Detect which cell encompasses the target text, then output its (x, y) center coordinate. 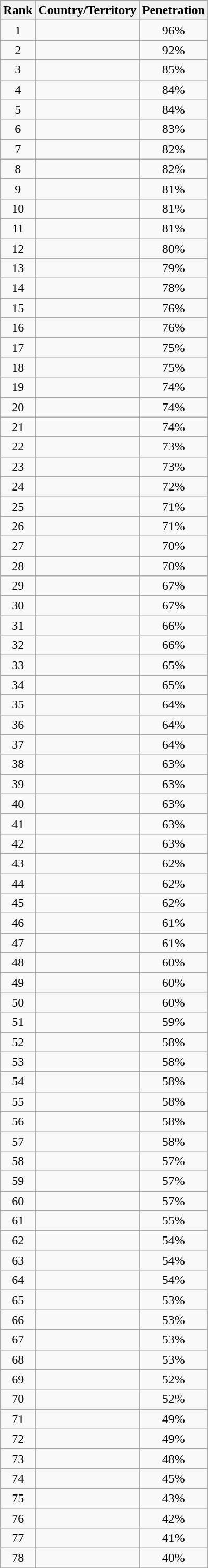
67 (18, 1340)
7 (18, 149)
Penetration (173, 10)
32 (18, 645)
44 (18, 884)
80% (173, 249)
13 (18, 268)
22 (18, 447)
69 (18, 1379)
42 (18, 843)
43% (173, 1498)
46 (18, 923)
11 (18, 228)
9 (18, 189)
2 (18, 50)
65 (18, 1300)
62 (18, 1241)
66 (18, 1320)
79% (173, 268)
25 (18, 506)
5 (18, 109)
48% (173, 1459)
77 (18, 1538)
56 (18, 1121)
76 (18, 1518)
17 (18, 348)
45% (173, 1478)
Rank (18, 10)
72 (18, 1439)
36 (18, 725)
35 (18, 705)
23 (18, 467)
72% (173, 486)
53 (18, 1062)
96% (173, 30)
50 (18, 1002)
45 (18, 903)
29 (18, 586)
40 (18, 804)
41 (18, 824)
47 (18, 943)
57 (18, 1141)
21 (18, 427)
3 (18, 70)
28 (18, 566)
64 (18, 1280)
37 (18, 744)
24 (18, 486)
63 (18, 1260)
4 (18, 90)
18 (18, 367)
52 (18, 1042)
38 (18, 764)
70 (18, 1399)
48 (18, 963)
92% (173, 50)
59% (173, 1022)
1 (18, 30)
78 (18, 1558)
14 (18, 288)
19 (18, 387)
83% (173, 129)
73 (18, 1459)
43 (18, 863)
40% (173, 1558)
71 (18, 1419)
60 (18, 1200)
15 (18, 308)
26 (18, 526)
20 (18, 407)
51 (18, 1022)
10 (18, 209)
30 (18, 606)
31 (18, 626)
59 (18, 1181)
Country/Territory (88, 10)
61 (18, 1221)
8 (18, 169)
55 (18, 1101)
12 (18, 249)
68 (18, 1359)
42% (173, 1518)
75 (18, 1498)
49 (18, 983)
41% (173, 1538)
33 (18, 665)
55% (173, 1221)
74 (18, 1478)
58 (18, 1161)
78% (173, 288)
54 (18, 1082)
16 (18, 328)
6 (18, 129)
27 (18, 546)
34 (18, 685)
39 (18, 784)
85% (173, 70)
